Output the (x, y) coordinate of the center of the cell containing the given text.  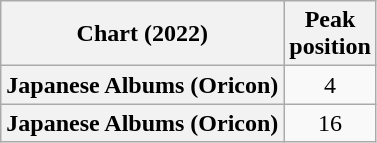
16 (330, 123)
Peakposition (330, 34)
Chart (2022) (142, 34)
4 (330, 85)
